From the cell containing the given text, extract its center point as [X, Y] coordinate. 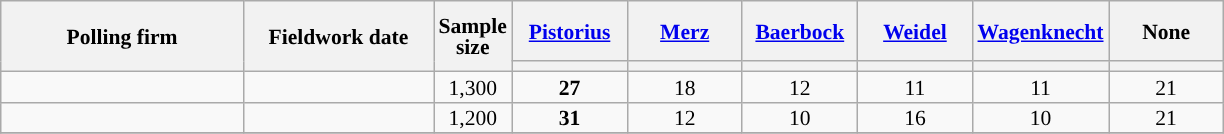
1,200 [473, 118]
16 [914, 118]
27 [570, 86]
Merz [684, 31]
1,300 [473, 86]
Baerbock [800, 31]
None [1166, 31]
18 [684, 86]
Weidel [914, 31]
Polling firm [122, 36]
Wagenknecht [1040, 31]
Samplesize [473, 36]
31 [570, 118]
Fieldwork date [338, 36]
Pistorius [570, 31]
